Pinpoint the cell where the given text exists, returning its (x, y) midpoint coordinate. 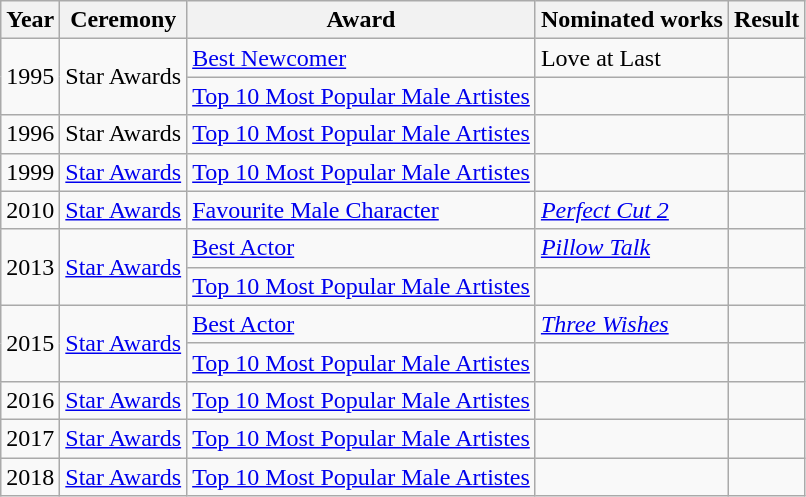
Love at Last (632, 58)
2010 (30, 210)
Year (30, 20)
Award (362, 20)
1995 (30, 77)
Pillow Talk (632, 248)
Result (766, 20)
Perfect Cut 2 (632, 210)
Ceremony (124, 20)
Favourite Male Character (362, 210)
2018 (30, 477)
2016 (30, 400)
2013 (30, 267)
1996 (30, 134)
Three Wishes (632, 324)
Best Newcomer (362, 58)
1999 (30, 172)
2015 (30, 343)
Nominated works (632, 20)
2017 (30, 438)
